Return (X, Y) of the center of cell containing provided text 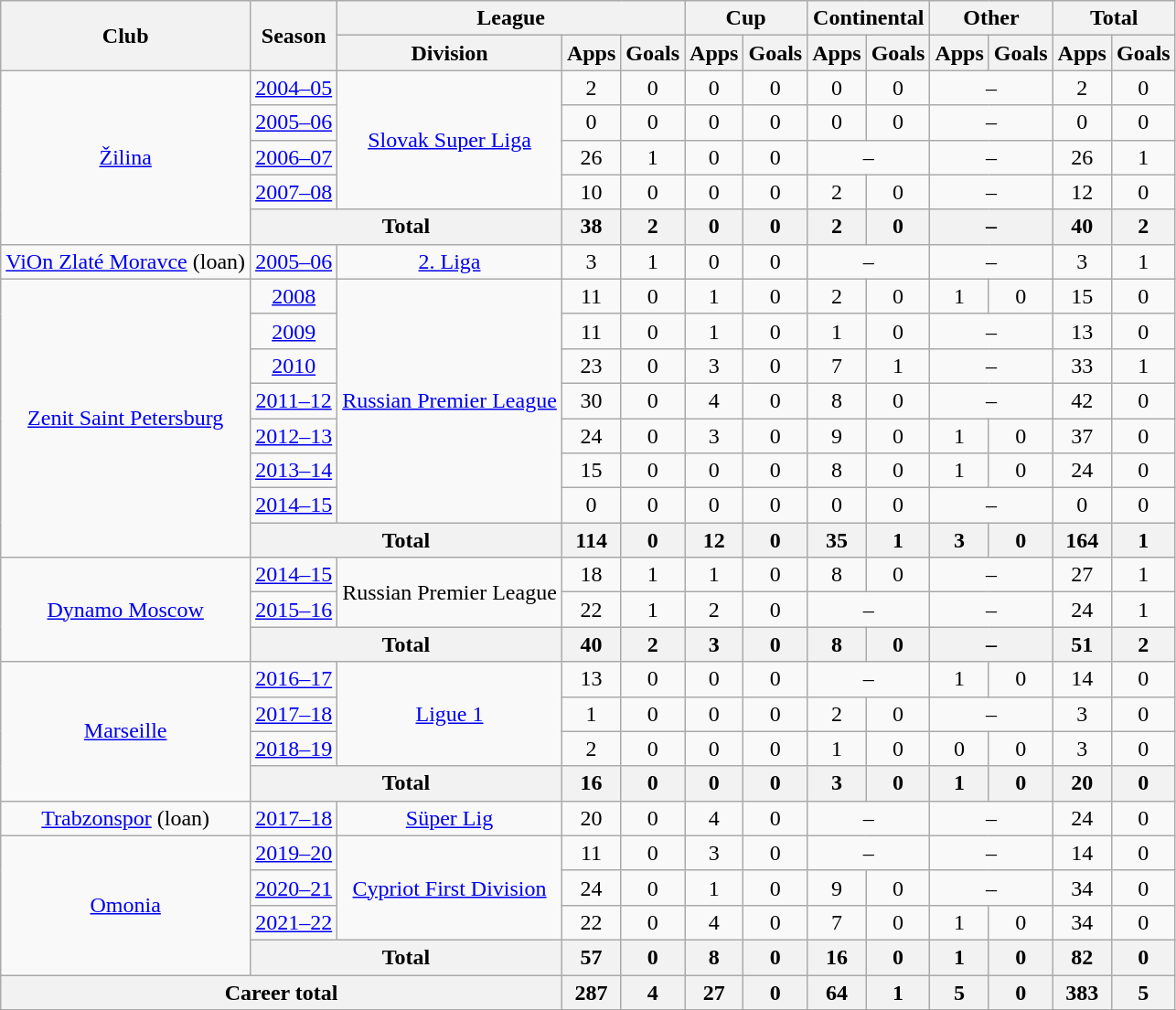
42 (1082, 400)
2012–13 (294, 436)
Career total (282, 992)
164 (1082, 540)
2006–07 (294, 157)
2008 (294, 296)
League (511, 18)
2011–12 (294, 400)
23 (591, 366)
51 (1082, 644)
38 (591, 227)
2016–17 (294, 679)
2013–14 (294, 471)
2. Liga (450, 261)
64 (837, 992)
Zenit Saint Petersburg (126, 418)
287 (591, 992)
2004–05 (294, 88)
Division (450, 53)
Club (126, 36)
18 (591, 575)
2007–08 (294, 192)
ViOn Zlaté Moravce (loan) (126, 261)
37 (1082, 436)
Cup (746, 18)
2021–22 (294, 922)
Other (991, 18)
82 (1082, 957)
Marseille (126, 731)
Ligue 1 (450, 714)
30 (591, 400)
35 (837, 540)
10 (591, 192)
2010 (294, 366)
383 (1082, 992)
Trabzonspor (loan) (126, 818)
2009 (294, 331)
2015–16 (294, 610)
Omonia (126, 905)
Dynamo Moscow (126, 610)
Continental (869, 18)
2018–19 (294, 749)
Cypriot First Division (450, 888)
2019–20 (294, 853)
Slovak Super Liga (450, 140)
57 (591, 957)
33 (1082, 366)
Season (294, 36)
114 (591, 540)
2020–21 (294, 888)
Süper Lig (450, 818)
Žilina (126, 157)
